Search for the cell housing the specified text and yield its (X, Y) center coordinate. 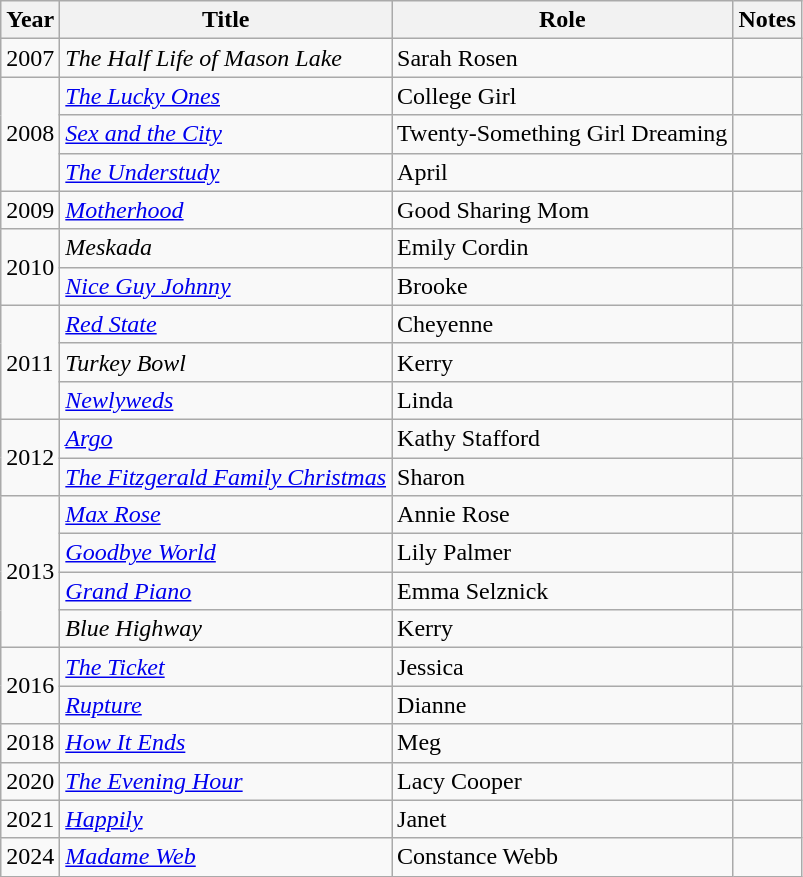
Dianne (562, 705)
College Girl (562, 96)
Kathy Stafford (562, 438)
2008 (30, 134)
Newlyweds (226, 400)
Good Sharing Mom (562, 210)
Rupture (226, 705)
Twenty-Something Girl Dreaming (562, 134)
Annie Rose (562, 515)
2024 (30, 857)
Sex and the City (226, 134)
Turkey Bowl (226, 362)
Nice Guy Johnny (226, 286)
Red State (226, 324)
Emily Cordin (562, 248)
The Half Life of Mason Lake (226, 58)
Linda (562, 400)
Janet (562, 819)
2007 (30, 58)
Title (226, 20)
2020 (30, 781)
Blue Highway (226, 629)
Brooke (562, 286)
Sharon (562, 477)
Constance Webb (562, 857)
Jessica (562, 667)
Motherhood (226, 210)
2013 (30, 572)
2012 (30, 457)
Emma Selznick (562, 591)
Lacy Cooper (562, 781)
2010 (30, 267)
Meskada (226, 248)
The Understudy (226, 172)
Sarah Rosen (562, 58)
Role (562, 20)
2011 (30, 362)
The Ticket (226, 667)
Grand Piano (226, 591)
Meg (562, 743)
Goodbye World (226, 553)
The Evening Hour (226, 781)
April (562, 172)
The Fitzgerald Family Christmas (226, 477)
2018 (30, 743)
Argo (226, 438)
Max Rose (226, 515)
2021 (30, 819)
Notes (767, 20)
Year (30, 20)
Madame Web (226, 857)
2009 (30, 210)
Lily Palmer (562, 553)
Happily (226, 819)
How It Ends (226, 743)
The Lucky Ones (226, 96)
2016 (30, 686)
Cheyenne (562, 324)
